Capture the cell that displays the provided text and extract its [x, y] central coordinate. 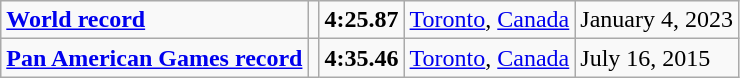
4:35.46 [362, 58]
Pan American Games record [154, 58]
July 16, 2015 [657, 58]
January 4, 2023 [657, 20]
4:25.87 [362, 20]
World record [154, 20]
